Scan for the cell matching the given text and deliver its [X, Y] coordinate at center. 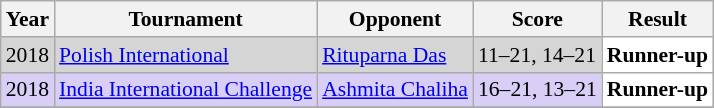
Score [538, 19]
Opponent [395, 19]
Tournament [186, 19]
11–21, 14–21 [538, 55]
Rituparna Das [395, 55]
Polish International [186, 55]
India International Challenge [186, 90]
Result [658, 19]
Ashmita Chaliha [395, 90]
Year [28, 19]
16–21, 13–21 [538, 90]
